Provide the (X, Y) coordinate of the cell's center where the given text is located.  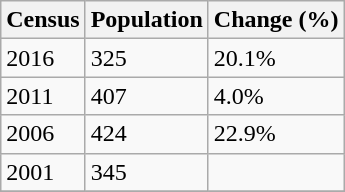
Change (%) (276, 20)
22.9% (276, 134)
2001 (43, 172)
Population (146, 20)
2016 (43, 58)
4.0% (276, 96)
345 (146, 172)
407 (146, 96)
2006 (43, 134)
424 (146, 134)
Census (43, 20)
20.1% (276, 58)
2011 (43, 96)
325 (146, 58)
